Identify which cell holds the provided text, then report its [X, Y] central coordinate. 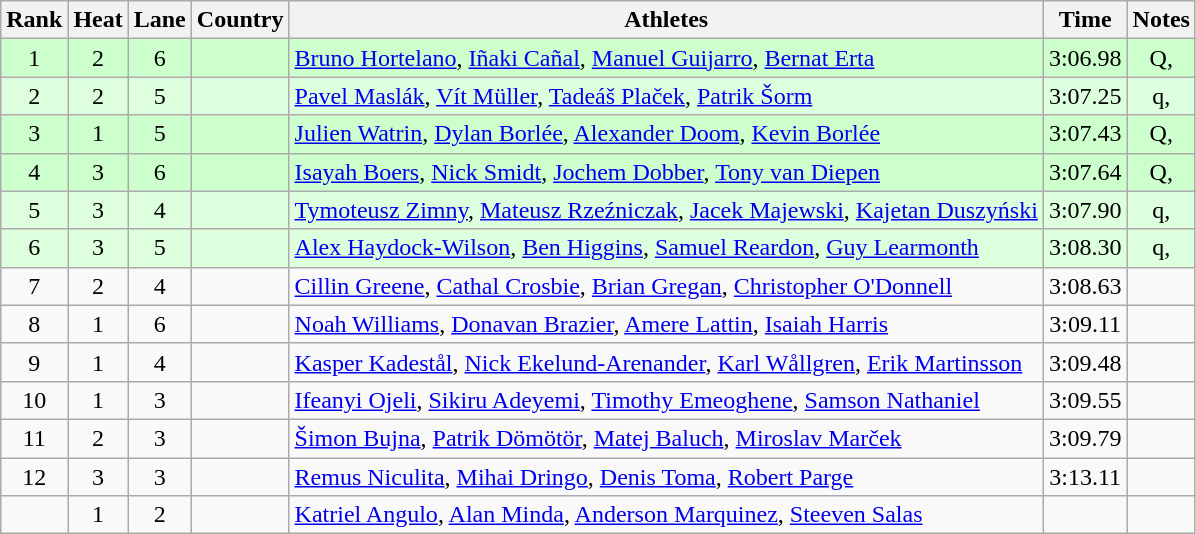
Remus Niculita, Mihai Dringo, Denis Toma, Robert Parge [666, 477]
3:07.64 [1085, 172]
Noah Williams, Donavan Brazier, Amere Lattin, Isaiah Harris [666, 324]
Katriel Angulo, Alan Minda, Anderson Marquinez, Steeven Salas [666, 515]
Ifeanyi Ojeli, Sikiru Adeyemi, Timothy Emeoghene, Samson Nathaniel [666, 400]
9 [34, 362]
3:09.11 [1085, 324]
Notes [1161, 20]
Julien Watrin, Dylan Borlée, Alexander Doom, Kevin Borlée [666, 134]
3:08.63 [1085, 286]
Šimon Bujna, Patrik Dömötör, Matej Baluch, Miroslav Marček [666, 438]
3:09.79 [1085, 438]
Country [240, 20]
3:07.90 [1085, 210]
3:09.48 [1085, 362]
Cillin Greene, Cathal Crosbie, Brian Gregan, Christopher O'Donnell [666, 286]
12 [34, 477]
3:08.30 [1085, 248]
11 [34, 438]
Heat [98, 20]
3:09.55 [1085, 400]
3:07.25 [1085, 96]
Kasper Kadestål, Nick Ekelund-Arenander, Karl Wållgren, Erik Martinsson [666, 362]
3:07.43 [1085, 134]
3:13.11 [1085, 477]
8 [34, 324]
7 [34, 286]
Isayah Boers, Nick Smidt, Jochem Dobber, Tony van Diepen [666, 172]
Alex Haydock-Wilson, Ben Higgins, Samuel Reardon, Guy Learmonth [666, 248]
Lane [160, 20]
Pavel Maslák, Vít Müller, Tadeáš Plaček, Patrik Šorm [666, 96]
Time [1085, 20]
3:06.98 [1085, 58]
Athletes [666, 20]
Bruno Hortelano, Iñaki Cañal, Manuel Guijarro, Bernat Erta [666, 58]
Tymoteusz Zimny, Mateusz Rzeźniczak, Jacek Majewski, Kajetan Duszyński [666, 210]
10 [34, 400]
Rank [34, 20]
